Output the [X, Y] coordinate of the center of the cell containing the given text.  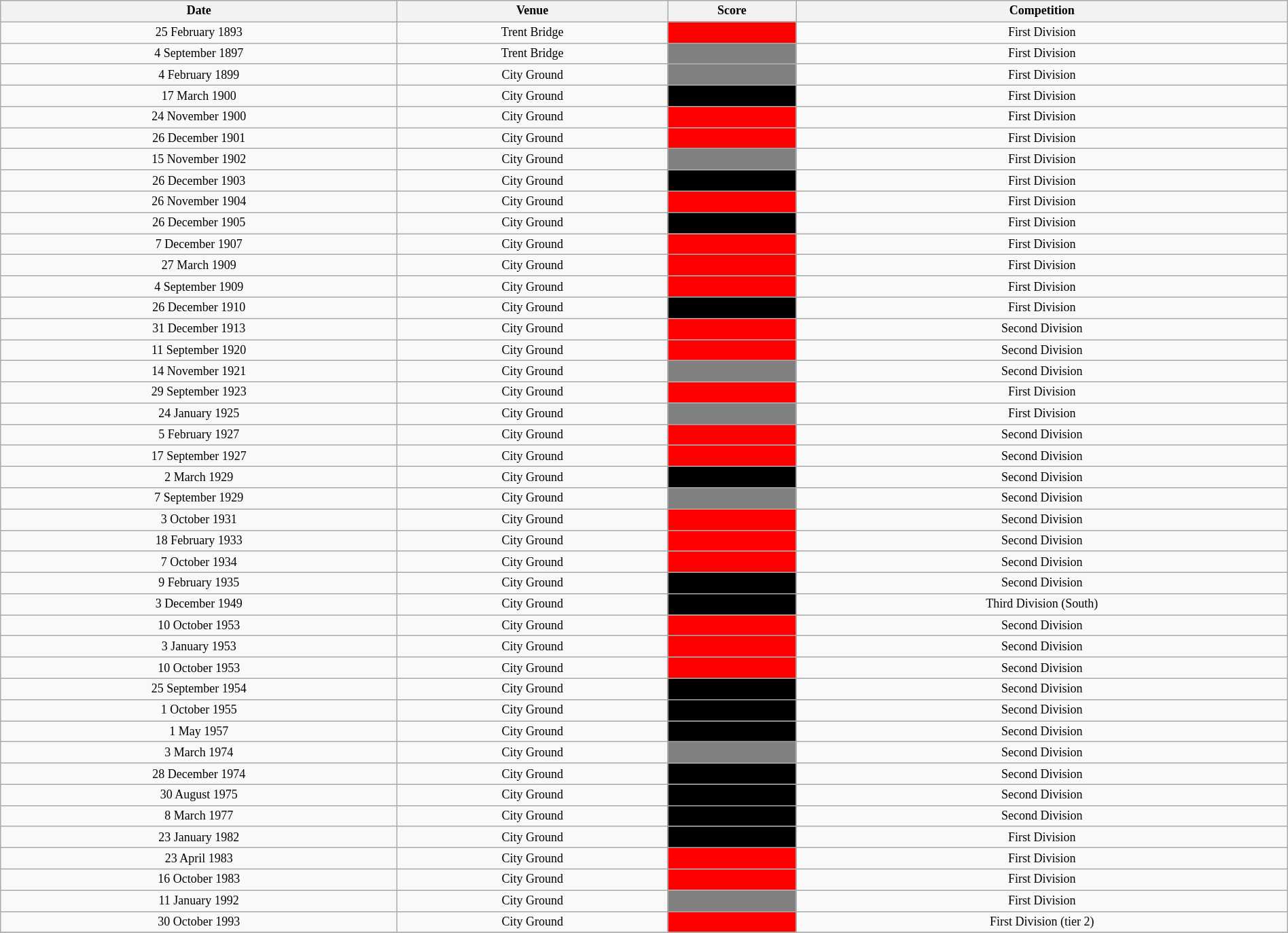
7 October 1934 [199, 561]
26 December 1903 [199, 181]
30 August 1975 [199, 795]
1 May 1957 [199, 731]
3 March 1974 [199, 753]
4 September 1897 [199, 53]
Score [732, 11]
1 October 1955 [199, 709]
15 November 1902 [199, 159]
23 April 1983 [199, 859]
18 February 1933 [199, 541]
23 January 1982 [199, 837]
4 February 1899 [199, 75]
11 September 1920 [199, 351]
Third Division (South) [1042, 605]
29 September 1923 [199, 393]
3 December 1949 [199, 605]
First Division (tier 2) [1042, 921]
Venue [533, 11]
9 February 1935 [199, 583]
25 September 1954 [199, 689]
26 December 1910 [199, 307]
7 September 1929 [199, 499]
17 September 1927 [199, 455]
27 March 1909 [199, 265]
3 October 1931 [199, 519]
7 December 1907 [199, 245]
26 November 1904 [199, 201]
16 October 1983 [199, 879]
30 October 1993 [199, 921]
28 December 1974 [199, 773]
24 January 1925 [199, 413]
4 September 1909 [199, 287]
Date [199, 11]
25 February 1893 [199, 33]
14 November 1921 [199, 371]
24 November 1900 [199, 117]
17 March 1900 [199, 95]
3 January 1953 [199, 647]
Competition [1042, 11]
11 January 1992 [199, 901]
26 December 1905 [199, 223]
31 December 1913 [199, 329]
26 December 1901 [199, 139]
8 March 1977 [199, 815]
5 February 1927 [199, 435]
2 March 1929 [199, 477]
